Locate the cell with the specified text and output its [x, y] center coordinate. 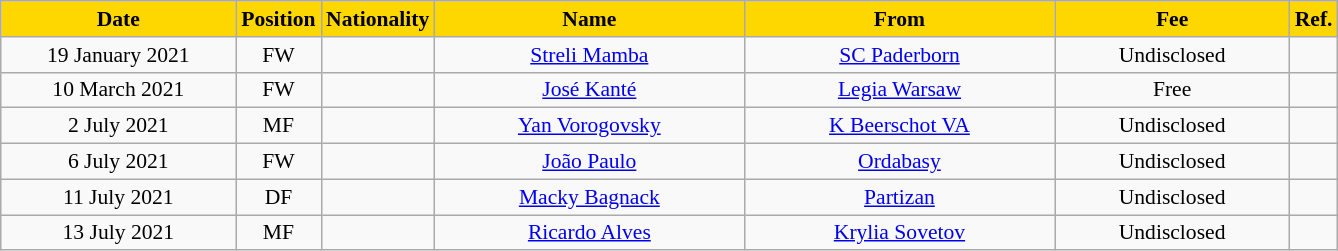
From [899, 19]
Nationality [378, 19]
José Kanté [589, 90]
Fee [1172, 19]
Date [118, 19]
Partizan [899, 197]
SC Paderborn [899, 55]
DF [278, 197]
10 March 2021 [118, 90]
2 July 2021 [118, 126]
Ordabasy [899, 162]
Streli Mamba [589, 55]
Position [278, 19]
Name [589, 19]
Ref. [1314, 19]
João Paulo [589, 162]
19 January 2021 [118, 55]
Krylia Sovetov [899, 233]
Free [1172, 90]
Macky Bagnack [589, 197]
13 July 2021 [118, 233]
6 July 2021 [118, 162]
K Beerschot VA [899, 126]
Ricardo Alves [589, 233]
Yan Vorogovsky [589, 126]
11 July 2021 [118, 197]
Legia Warsaw [899, 90]
